Output the (X, Y) coordinate of the center of the cell containing the given text.  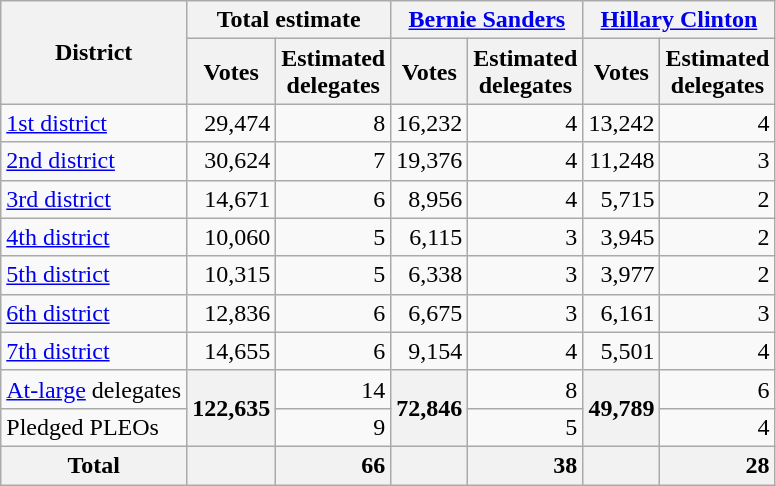
30,624 (232, 161)
Total (94, 465)
14 (334, 389)
16,232 (430, 123)
6,675 (430, 313)
29,474 (232, 123)
6th district (94, 313)
2nd district (94, 161)
122,635 (232, 408)
5,501 (622, 351)
14,655 (232, 351)
3,977 (622, 275)
49,789 (622, 408)
9 (334, 427)
Hillary Clinton (679, 20)
7th district (94, 351)
8,956 (430, 199)
7 (334, 161)
12,836 (232, 313)
Pledged PLEOs (94, 427)
Bernie Sanders (487, 20)
66 (334, 465)
10,060 (232, 237)
5th district (94, 275)
6,161 (622, 313)
38 (526, 465)
72,846 (430, 408)
28 (718, 465)
6,338 (430, 275)
1st district (94, 123)
5,715 (622, 199)
3,945 (622, 237)
9,154 (430, 351)
19,376 (430, 161)
6,115 (430, 237)
13,242 (622, 123)
At-large delegates (94, 389)
4th district (94, 237)
11,248 (622, 161)
3rd district (94, 199)
District (94, 52)
Total estimate (289, 20)
14,671 (232, 199)
10,315 (232, 275)
